Extract the (x, y) coordinate from the center of the cell holding the provided text.  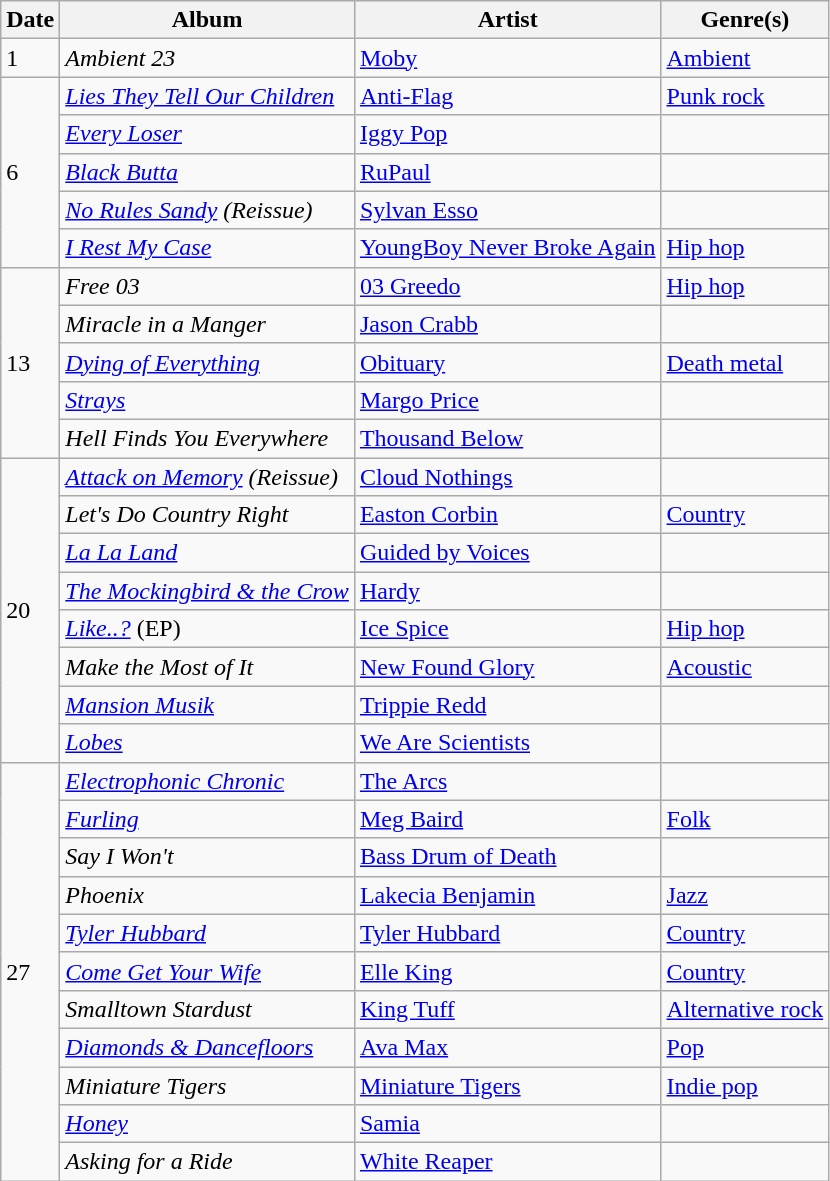
Like..? (EP) (208, 629)
The Mockingbird & the Crow (208, 591)
Smalltown Stardust (208, 1009)
Punk rock (745, 96)
Miracle in a Manger (208, 324)
Black Butta (208, 172)
King Tuff (508, 1009)
The Arcs (508, 781)
Trippie Redd (508, 705)
27 (30, 972)
YoungBoy Never Broke Again (508, 248)
13 (30, 362)
I Rest My Case (208, 248)
Jazz (745, 895)
Ambient 23 (208, 58)
Furling (208, 819)
White Reaper (508, 1162)
1 (30, 58)
Meg Baird (508, 819)
Come Get Your Wife (208, 971)
Genre(s) (745, 20)
Alternative rock (745, 1009)
Margo Price (508, 400)
Folk (745, 819)
Cloud Nothings (508, 477)
Hell Finds You Everywhere (208, 438)
Ambient (745, 58)
Asking for a Ride (208, 1162)
Iggy Pop (508, 134)
Dying of Everything (208, 362)
Hardy (508, 591)
Every Loser (208, 134)
Acoustic (745, 667)
New Found Glory (508, 667)
Bass Drum of Death (508, 857)
Electrophonic Chronic (208, 781)
Free 03 (208, 286)
Attack on Memory (Reissue) (208, 477)
No Rules Sandy (Reissue) (208, 210)
Lakecia Benjamin (508, 895)
Anti-Flag (508, 96)
Guided by Voices (508, 553)
Diamonds & Dancefloors (208, 1047)
Ava Max (508, 1047)
Strays (208, 400)
Lobes (208, 743)
Death metal (745, 362)
Album (208, 20)
Lies They Tell Our Children (208, 96)
Let's Do Country Right (208, 515)
Honey (208, 1124)
Moby (508, 58)
Obituary (508, 362)
Indie pop (745, 1085)
Phoenix (208, 895)
Easton Corbin (508, 515)
Sylvan Esso (508, 210)
Date (30, 20)
Elle King (508, 971)
Say I Won't (208, 857)
Artist (508, 20)
La La Land (208, 553)
We Are Scientists (508, 743)
Pop (745, 1047)
Make the Most of It (208, 667)
20 (30, 610)
Thousand Below (508, 438)
RuPaul (508, 172)
Ice Spice (508, 629)
Mansion Musik (208, 705)
03 Greedo (508, 286)
Samia (508, 1124)
6 (30, 172)
Jason Crabb (508, 324)
